Search for the cell housing the specified text and yield its (X, Y) center coordinate. 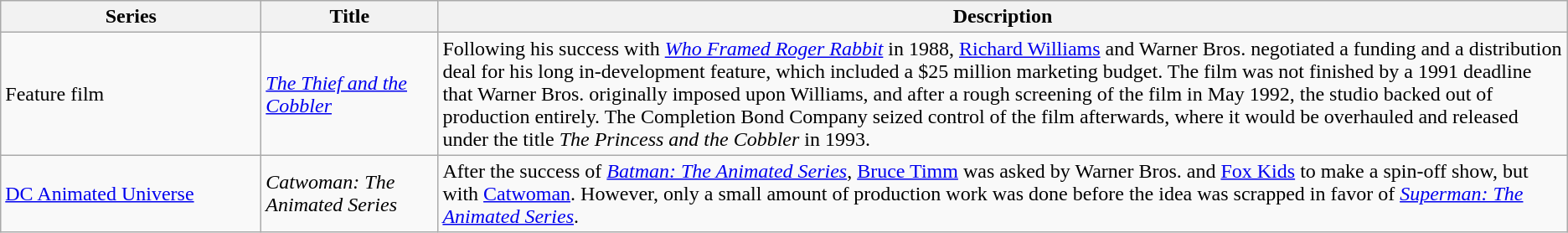
Catwoman: The Animated Series (350, 194)
Series (131, 17)
The Thief and the Cobbler (350, 94)
Title (350, 17)
DC Animated Universe (131, 194)
Feature film (131, 94)
Description (1003, 17)
